For the text-containing cell, return its midpoint in [X, Y] coordinate format. 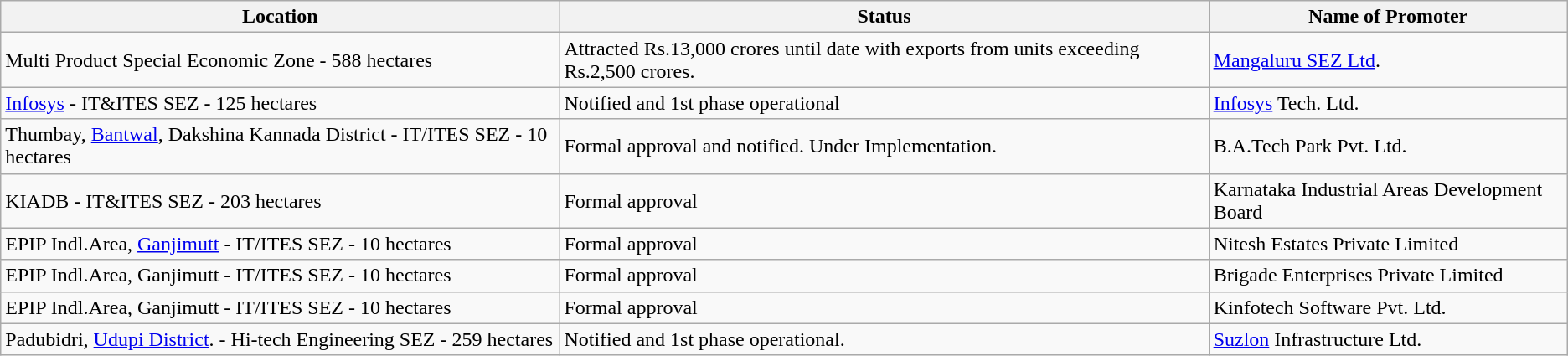
Notified and 1st phase operational [885, 103]
Suzlon Infrastructure Ltd. [1388, 339]
Status [885, 17]
Nitesh Estates Private Limited [1388, 244]
B.A.Tech Park Pvt. Ltd. [1388, 146]
Name of Promoter [1388, 17]
Thumbay, Bantwal, Dakshina Kannada District - IT/ITES SEZ - 10 hectares [280, 146]
Notified and 1st phase operational. [885, 339]
KIADB - IT&ITES SEZ - 203 hectares [280, 201]
Infosys - IT&ITES SEZ - 125 hectares [280, 103]
Location [280, 17]
Mangaluru SEZ Ltd. [1388, 60]
Brigade Enterprises Private Limited [1388, 276]
Multi Product Special Economic Zone - 588 hectares [280, 60]
Attracted Rs.13,000 crores until date with exports from units exceeding Rs.2,500 crores. [885, 60]
Kinfotech Software Pvt. Ltd. [1388, 307]
Formal approval and notified. Under Implementation. [885, 146]
Infosys Tech. Ltd. [1388, 103]
Karnataka Industrial Areas Development Board [1388, 201]
Padubidri, Udupi District. - Hi-tech Engineering SEZ - 259 hectares [280, 339]
